From the cell containing the given text, extract its center point as (x, y) coordinate. 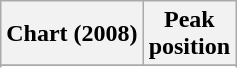
Peakposition (189, 34)
Chart (2008) (72, 34)
